Determine the (X, Y) coordinate at the center of the cell enclosing the given text.  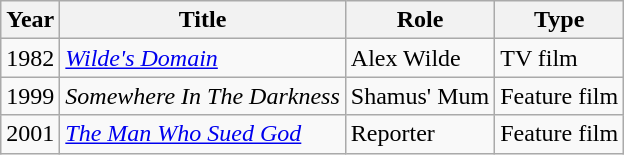
Wilde's Domain (202, 58)
Alex Wilde (420, 58)
2001 (30, 134)
Shamus' Mum (420, 96)
Role (420, 20)
The Man Who Sued God (202, 134)
TV film (560, 58)
Year (30, 20)
Reporter (420, 134)
1999 (30, 96)
1982 (30, 58)
Title (202, 20)
Type (560, 20)
Somewhere In The Darkness (202, 96)
